Capture the cell that displays the provided text and extract its (x, y) central coordinate. 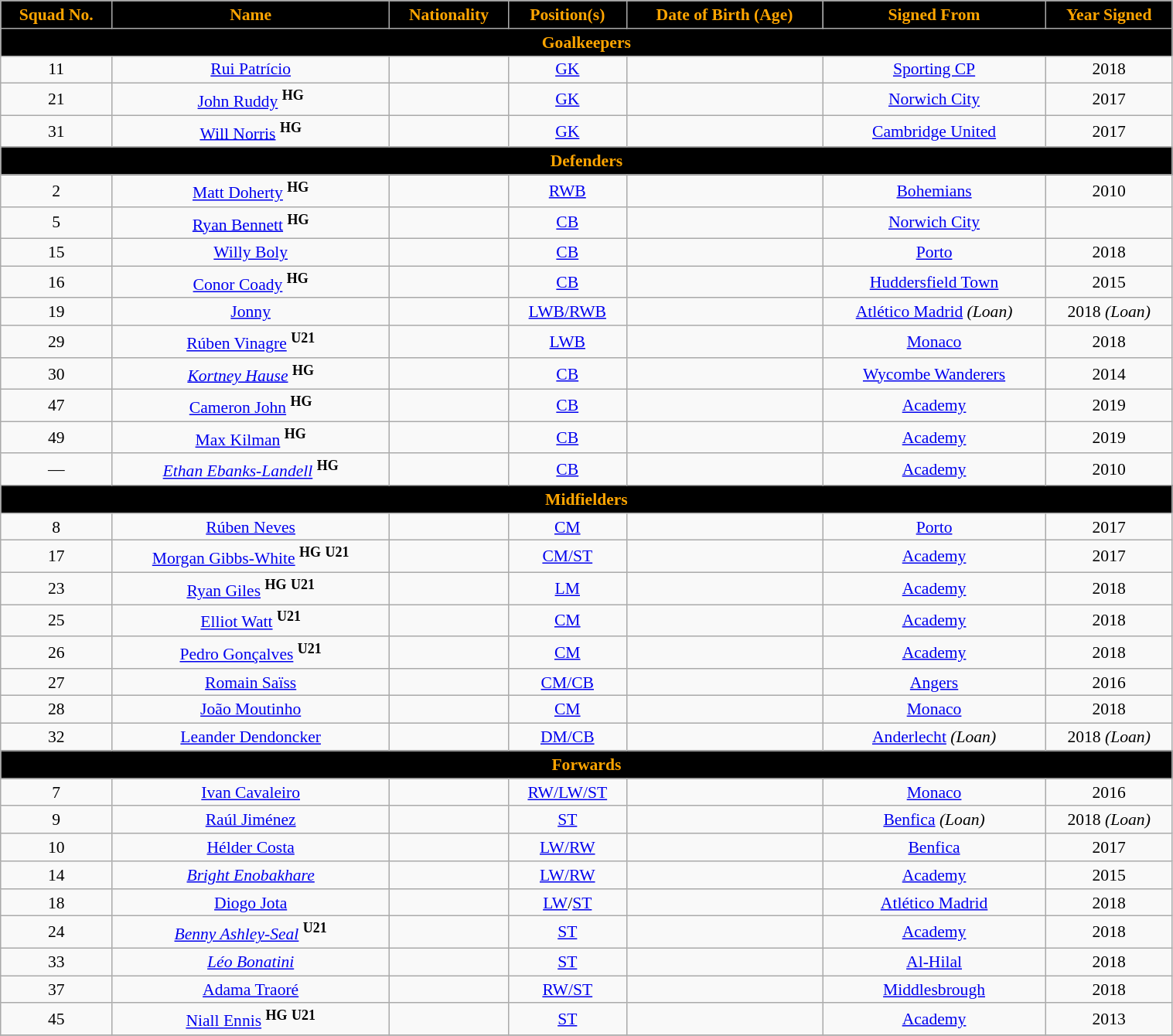
Rui Patrício (251, 70)
7 (56, 792)
Raúl Jiménez (251, 820)
26 (56, 653)
Rúben Vinagre U21 (251, 342)
Matt Doherty HG (251, 190)
Bohemians (934, 190)
CM/ST (568, 557)
Jonny (251, 312)
Léo Bonatini (251, 963)
RW/ST (568, 990)
Middlesbrough (934, 990)
Ivan Cavaleiro (251, 792)
João Moutinho (251, 710)
Angers (934, 683)
Year Signed (1109, 15)
9 (56, 820)
Wycombe Wanderers (934, 374)
Date of Birth (Age) (725, 15)
2 (56, 190)
Will Norris HG (251, 131)
Rúben Neves (251, 527)
10 (56, 847)
19 (56, 312)
Ryan Bennett HG (251, 223)
28 (56, 710)
RWB (568, 190)
Name (251, 15)
Nationality (449, 15)
14 (56, 875)
Benfica (934, 847)
Atlético Madrid (Loan) (934, 312)
2013 (1109, 1019)
31 (56, 131)
Conor Coady HG (251, 283)
11 (56, 70)
Al-Hilal (934, 963)
Max Kilman HG (251, 438)
Goalkeepers (586, 43)
27 (56, 683)
Ethan Ebanks-Landell HG (251, 470)
Benfica (Loan) (934, 820)
32 (56, 738)
45 (56, 1019)
49 (56, 438)
Cambridge United (934, 131)
21 (56, 99)
LWB (568, 342)
24 (56, 932)
16 (56, 283)
29 (56, 342)
— (56, 470)
LW/ST (568, 903)
John Ruddy HG (251, 99)
Bright Enobakhare (251, 875)
Willy Boly (251, 253)
33 (56, 963)
47 (56, 405)
17 (56, 557)
Forwards (586, 765)
2014 (1109, 374)
Adama Traoré (251, 990)
LM (568, 589)
CM/CB (568, 683)
Atlético Madrid (934, 903)
Elliot Watt U21 (251, 620)
Romain Saïss (251, 683)
DM/CB (568, 738)
Defenders (586, 162)
Huddersfield Town (934, 283)
Diogo Jota (251, 903)
15 (56, 253)
18 (56, 903)
Leander Dendoncker (251, 738)
LWB/RWB (568, 312)
Benny Ashley-Seal U21 (251, 932)
8 (56, 527)
23 (56, 589)
Hélder Costa (251, 847)
5 (56, 223)
Niall Ennis HG U21 (251, 1019)
37 (56, 990)
RW/LW/ST (568, 792)
Morgan Gibbs-White HG U21 (251, 557)
Pedro Gonçalves U21 (251, 653)
Squad No. (56, 15)
Ryan Giles HG U21 (251, 589)
Kortney Hause HG (251, 374)
Cameron John HG (251, 405)
25 (56, 620)
Midfielders (586, 499)
Sporting CP (934, 70)
Position(s) (568, 15)
Anderlecht (Loan) (934, 738)
30 (56, 374)
Signed From (934, 15)
